For the text-containing cell, return its midpoint in [X, Y] coordinate format. 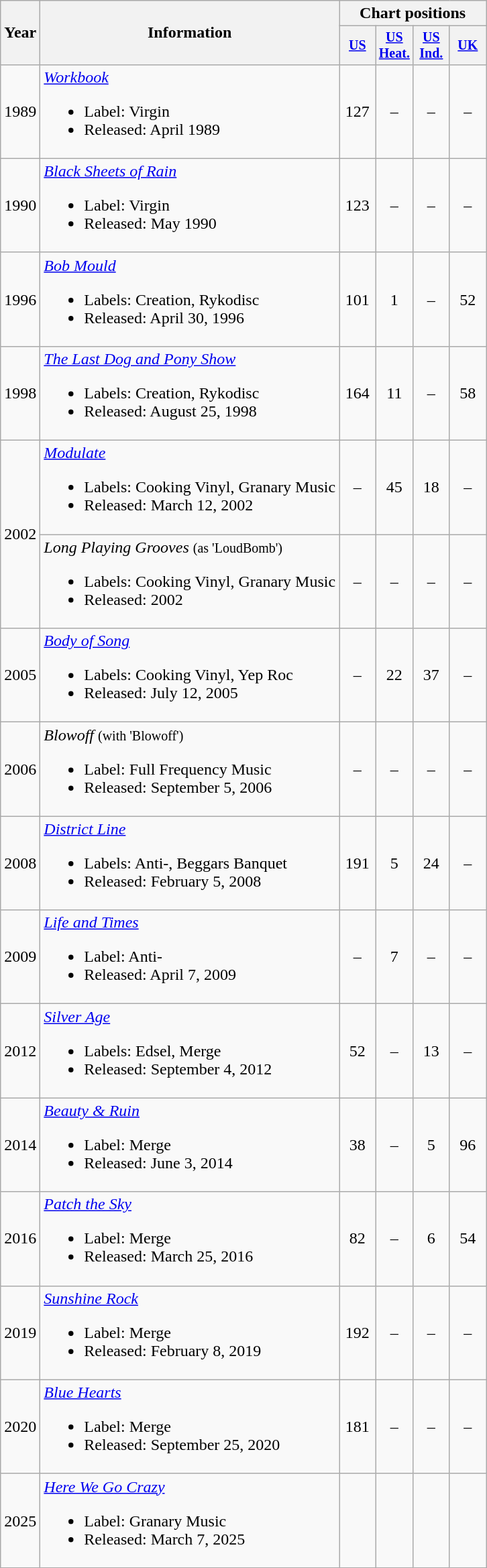
District LineLabels: Anti-, Beggars BanquetReleased: February 5, 2008 [190, 863]
Body of SongLabels: Cooking Vinyl, Yep RocReleased: July 12, 2005 [190, 675]
Black Sheets of RainLabel: VirginReleased: May 1990 [190, 205]
7 [394, 957]
2025 [20, 1520]
Sunshine RockLabel: MergeReleased: February 8, 2019 [190, 1333]
The Last Dog and Pony ShowLabels: Creation, RykodiscReleased: August 25, 1998 [190, 393]
2009 [20, 957]
191 [358, 863]
2019 [20, 1333]
58 [468, 393]
96 [468, 1145]
181 [358, 1426]
Blowoff (with 'Blowoff')Label: Full Frequency MusicReleased: September 5, 2006 [190, 769]
192 [358, 1333]
24 [431, 863]
2016 [20, 1239]
101 [358, 299]
2020 [20, 1426]
Chart positions [413, 13]
Silver AgeLabels: Edsel, MergeReleased: September 4, 2012 [190, 1051]
37 [431, 675]
45 [394, 488]
Blue HeartsLabel: MergeReleased: September 25, 2020 [190, 1426]
2014 [20, 1145]
2006 [20, 769]
Beauty & RuinLabel: MergeReleased: June 3, 2014 [190, 1145]
13 [431, 1051]
Information [190, 33]
Life and TimesLabel: Anti-Released: April 7, 2009 [190, 957]
US [358, 46]
123 [358, 205]
2005 [20, 675]
1998 [20, 393]
US Ind. [431, 46]
2008 [20, 863]
1989 [20, 111]
2002 [20, 535]
82 [358, 1239]
Long Playing Grooves (as 'LoudBomb')Labels: Cooking Vinyl, Granary MusicReleased: 2002 [190, 581]
Patch the SkyLabel: MergeReleased: March 25, 2016 [190, 1239]
22 [394, 675]
1 [394, 299]
Year [20, 33]
UK [468, 46]
ModulateLabels: Cooking Vinyl, Granary MusicReleased: March 12, 2002 [190, 488]
1996 [20, 299]
11 [394, 393]
WorkbookLabel: VirginReleased: April 1989 [190, 111]
Bob MouldLabels: Creation, RykodiscReleased: April 30, 1996 [190, 299]
54 [468, 1239]
164 [358, 393]
1990 [20, 205]
US Heat. [394, 46]
6 [431, 1239]
Here We Go CrazyLabel: Granary MusicReleased: March 7, 2025 [190, 1520]
18 [431, 488]
2012 [20, 1051]
127 [358, 111]
38 [358, 1145]
